Provide the (x, y) coordinate of the cell's center where the given text is located.  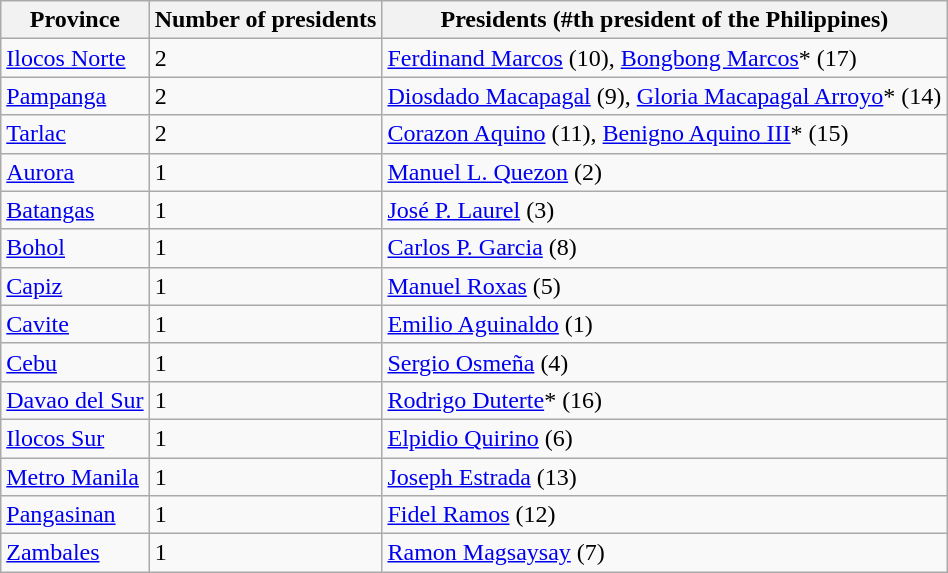
Aurora (75, 172)
Ilocos Norte (75, 58)
Diosdado Macapagal (9), Gloria Macapagal Arroyo* (14) (664, 96)
Zambales (75, 553)
Rodrigo Duterte* (16) (664, 400)
Fidel Ramos (12) (664, 515)
Presidents (#th president of the Philippines) (664, 20)
Manuel Roxas (5) (664, 286)
Emilio Aguinaldo (1) (664, 324)
Bohol (75, 248)
Batangas (75, 210)
Davao del Sur (75, 400)
Pangasinan (75, 515)
Joseph Estrada (13) (664, 477)
Corazon Aquino (11), Benigno Aquino III* (15) (664, 134)
Elpidio Quirino (6) (664, 438)
Tarlac (75, 134)
Capiz (75, 286)
Manuel L. Quezon (2) (664, 172)
Pampanga (75, 96)
Ilocos Sur (75, 438)
Cavite (75, 324)
Province (75, 20)
Cebu (75, 362)
Sergio Osmeña (4) (664, 362)
Ferdinand Marcos (10), Bongbong Marcos* (17) (664, 58)
Carlos P. Garcia (8) (664, 248)
Ramon Magsaysay (7) (664, 553)
Number of presidents (266, 20)
José P. Laurel (3) (664, 210)
Metro Manila (75, 477)
